For the text-containing cell, return its midpoint in (x, y) coordinate format. 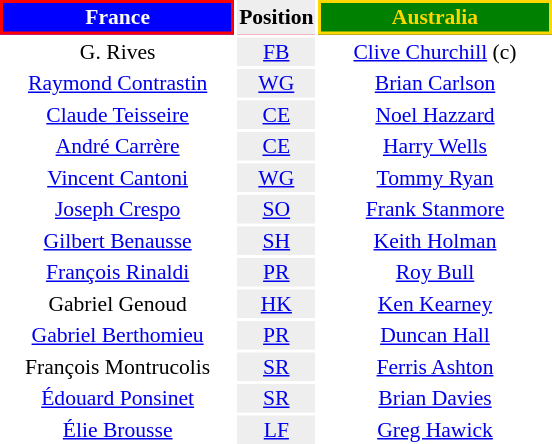
Gabriel Genoud (118, 304)
Édouard Ponsinet (118, 398)
France (118, 17)
Ferris Ashton (435, 366)
G. Rives (118, 52)
François Rinaldi (118, 272)
Raymond Contrastin (118, 83)
André Carrère (118, 146)
Keith Holman (435, 240)
HK (276, 304)
SO (276, 209)
Vincent Cantoni (118, 178)
Position (276, 17)
Australia (435, 17)
Greg Hawick (435, 430)
Harry Wells (435, 146)
Élie Brousse (118, 430)
Gilbert Benausse (118, 240)
FB (276, 52)
Gabriel Berthomieu (118, 335)
Claude Teisseire (118, 114)
LF (276, 430)
François Montrucolis (118, 366)
Noel Hazzard (435, 114)
Joseph Crespo (118, 209)
Duncan Hall (435, 335)
Brian Carlson (435, 83)
Frank Stanmore (435, 209)
SH (276, 240)
Clive Churchill (c) (435, 52)
Tommy Ryan (435, 178)
Brian Davies (435, 398)
Roy Bull (435, 272)
Ken Kearney (435, 304)
